Search for the cell housing the specified text and yield its (x, y) center coordinate. 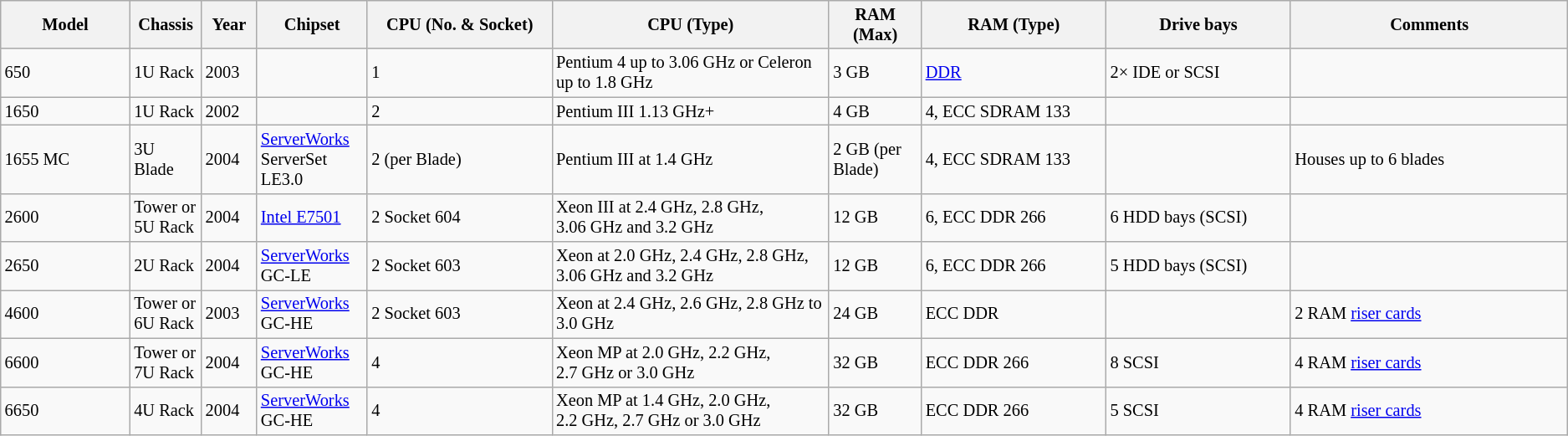
2002 (229, 111)
650 (65, 73)
1 (460, 73)
2 RAM riser cards (1428, 314)
Pentium III 1.13 GHz+ (691, 111)
2650 (65, 266)
5 SCSI (1199, 411)
Houses up to 6 blades (1428, 159)
ServerWorks GC-LE (312, 266)
CPU (Type) (691, 24)
5 HDD bays (SCSI) (1199, 266)
Chassis (166, 24)
Xeon MP at 2.0 GHz, 2.2 GHz, 2.7 GHz or 3.0 GHz (691, 362)
Tower or 6U Rack (166, 314)
2 GB (per Blade) (875, 159)
Pentium 4 up to 3.06 GHz or Celeron up to 1.8 GHz (691, 73)
ECC DDR (1014, 314)
ServerWorks ServerSet LE3.0 (312, 159)
2 Socket 604 (460, 218)
Tower or 5U Rack (166, 218)
3 GB (875, 73)
3U Blade (166, 159)
2 (460, 111)
Xeon MP at 1.4 GHz, 2.0 GHz, 2.2 GHz, 2.7 GHz or 3.0 GHz (691, 411)
Xeon at 2.0 GHz, 2.4 GHz, 2.8 GHz, 3.06 GHz and 3.2 GHz (691, 266)
Xeon at 2.4 GHz, 2.6 GHz, 2.8 GHz to 3.0 GHz (691, 314)
1655 MC (65, 159)
Year (229, 24)
2U Rack (166, 266)
Chipset (312, 24)
6 HDD bays (SCSI) (1199, 218)
2× IDE or SCSI (1199, 73)
4U Rack (166, 411)
Tower or 7U Rack (166, 362)
Xeon III at 2.4 GHz, 2.8 GHz, 3.06 GHz and 3.2 GHz (691, 218)
RAM (Max) (875, 24)
Pentium III at 1.4 GHz (691, 159)
6650 (65, 411)
Comments (1428, 24)
Intel E7501 (312, 218)
4600 (65, 314)
RAM (Type) (1014, 24)
6600 (65, 362)
2 (per Blade) (460, 159)
24 GB (875, 314)
Drive bays (1199, 24)
4 GB (875, 111)
Model (65, 24)
CPU (No. & Socket) (460, 24)
8 SCSI (1199, 362)
DDR (1014, 73)
1650 (65, 111)
2600 (65, 218)
